From the cell containing the given text, extract its center point as [x, y] coordinate. 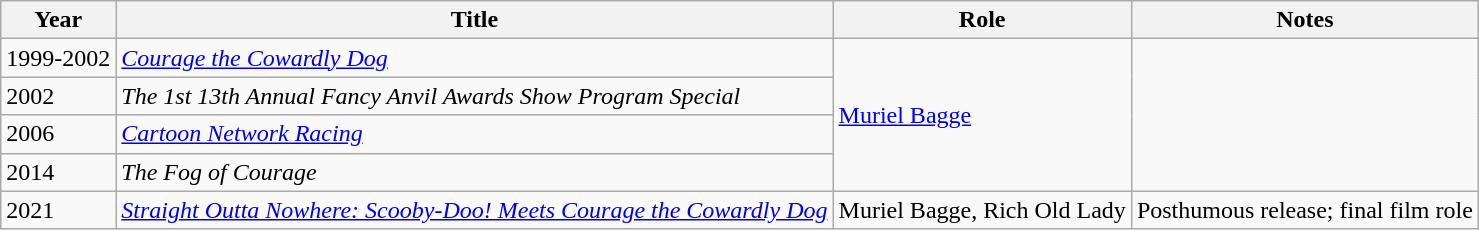
Title [474, 20]
2002 [58, 96]
Cartoon Network Racing [474, 134]
Notes [1304, 20]
2014 [58, 172]
2021 [58, 210]
1999-2002 [58, 58]
Straight Outta Nowhere: Scooby-Doo! Meets Courage the Cowardly Dog [474, 210]
Year [58, 20]
Posthumous release; final film role [1304, 210]
Role [982, 20]
The 1st 13th Annual Fancy Anvil Awards Show Program Special [474, 96]
2006 [58, 134]
The Fog of Courage [474, 172]
Courage the Cowardly Dog [474, 58]
Muriel Bagge [982, 115]
Muriel Bagge, Rich Old Lady [982, 210]
